For the text-containing cell, return its midpoint in (X, Y) coordinate format. 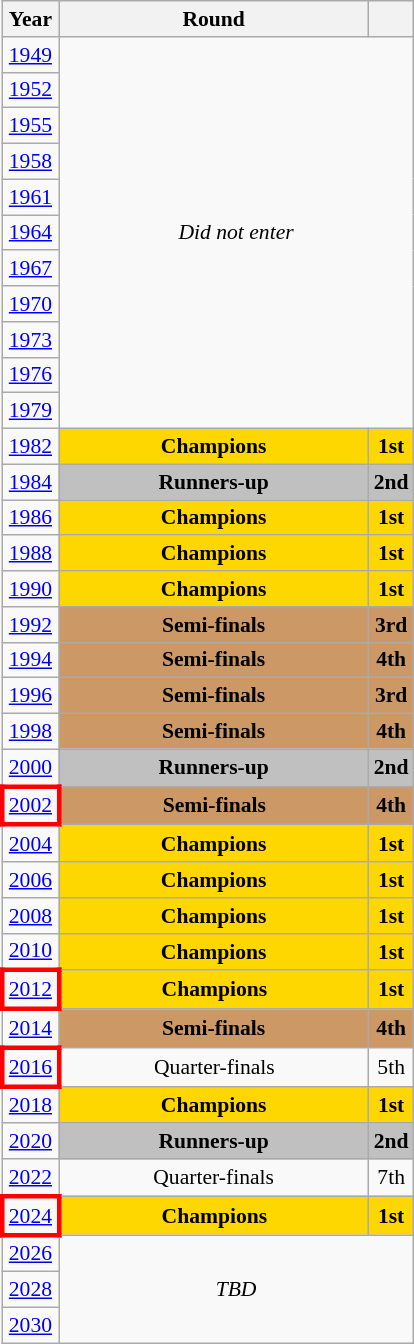
1955 (30, 126)
1964 (30, 233)
1961 (30, 197)
1967 (30, 269)
2016 (30, 1068)
2010 (30, 952)
1996 (30, 696)
Did not enter (236, 233)
1992 (30, 625)
1994 (30, 660)
1958 (30, 162)
1998 (30, 732)
2022 (30, 1178)
2014 (30, 1028)
1973 (30, 340)
2004 (30, 844)
1990 (30, 589)
1976 (30, 375)
2026 (30, 1254)
7th (392, 1178)
2012 (30, 990)
2002 (30, 806)
2008 (30, 916)
1984 (30, 482)
1988 (30, 554)
1979 (30, 411)
2030 (30, 1326)
5th (392, 1068)
Year (30, 19)
2020 (30, 1142)
1952 (30, 90)
2024 (30, 1216)
1970 (30, 304)
2006 (30, 880)
2000 (30, 768)
2028 (30, 1290)
1986 (30, 518)
TBD (236, 1289)
2018 (30, 1104)
1982 (30, 447)
Round (214, 19)
1949 (30, 55)
